Return (X, Y) of the center of cell containing provided text 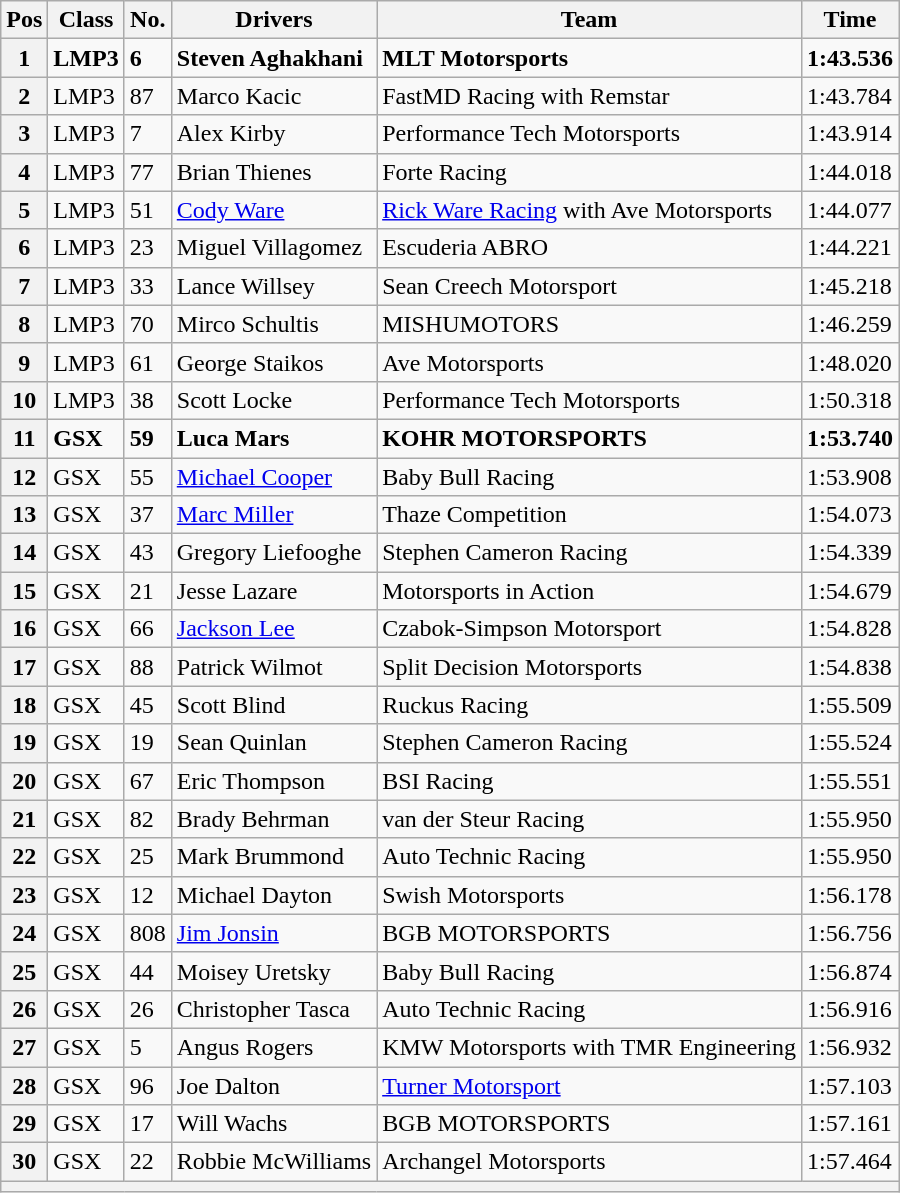
Luca Mars (274, 438)
Robbie McWilliams (274, 1162)
Angus Rogers (274, 1047)
BSI Racing (590, 781)
Jackson Lee (274, 629)
Moisey Uretsky (274, 971)
1:43.784 (850, 96)
1:54.679 (850, 591)
Michael Cooper (274, 477)
87 (148, 96)
Escuderia ABRO (590, 248)
88 (148, 667)
15 (24, 591)
Alex Kirby (274, 134)
82 (148, 819)
808 (148, 933)
1:56.932 (850, 1047)
1:50.318 (850, 400)
Pos (24, 20)
Sean Quinlan (274, 743)
1:56.916 (850, 1009)
1:44.018 (850, 172)
70 (148, 324)
MLT Motorsports (590, 58)
Patrick Wilmot (274, 667)
George Staikos (274, 362)
Motorsports in Action (590, 591)
67 (148, 781)
13 (24, 515)
Marco Kacic (274, 96)
2 (24, 96)
Brian Thienes (274, 172)
1:45.218 (850, 286)
van der Steur Racing (590, 819)
Split Decision Motorsports (590, 667)
Ave Motorsports (590, 362)
1:56.178 (850, 895)
1:55.509 (850, 705)
1:55.551 (850, 781)
77 (148, 172)
1:54.828 (850, 629)
28 (24, 1085)
51 (148, 210)
3 (24, 134)
1:57.464 (850, 1162)
61 (148, 362)
Scott Blind (274, 705)
29 (24, 1124)
Eric Thompson (274, 781)
Thaze Competition (590, 515)
Ruckus Racing (590, 705)
Marc Miller (274, 515)
Class (86, 20)
Swish Motorsports (590, 895)
Miguel Villagomez (274, 248)
43 (148, 553)
Steven Aghakhani (274, 58)
66 (148, 629)
Scott Locke (274, 400)
1:46.259 (850, 324)
KOHR MOTORSPORTS (590, 438)
27 (24, 1047)
Drivers (274, 20)
1:54.838 (850, 667)
20 (24, 781)
4 (24, 172)
Turner Motorsport (590, 1085)
1:44.221 (850, 248)
Joe Dalton (274, 1085)
45 (148, 705)
Jim Jonsin (274, 933)
37 (148, 515)
Michael Dayton (274, 895)
1 (24, 58)
No. (148, 20)
Team (590, 20)
8 (24, 324)
18 (24, 705)
1:57.103 (850, 1085)
14 (24, 553)
1:54.339 (850, 553)
55 (148, 477)
1:56.756 (850, 933)
Jesse Lazare (274, 591)
Mirco Schultis (274, 324)
1:57.161 (850, 1124)
44 (148, 971)
Gregory Liefooghe (274, 553)
1:48.020 (850, 362)
Cody Ware (274, 210)
96 (148, 1085)
10 (24, 400)
FastMD Racing with Remstar (590, 96)
33 (148, 286)
Brady Behrman (274, 819)
1:43.536 (850, 58)
59 (148, 438)
KMW Motorsports with TMR Engineering (590, 1047)
1:53.740 (850, 438)
9 (24, 362)
Mark Brummond (274, 857)
Will Wachs (274, 1124)
38 (148, 400)
1:53.908 (850, 477)
Rick Ware Racing with Ave Motorsports (590, 210)
Archangel Motorsports (590, 1162)
1:54.073 (850, 515)
MISHUMOTORS (590, 324)
24 (24, 933)
Czabok-Simpson Motorsport (590, 629)
30 (24, 1162)
1:43.914 (850, 134)
16 (24, 629)
11 (24, 438)
Forte Racing (590, 172)
Sean Creech Motorsport (590, 286)
1:44.077 (850, 210)
1:56.874 (850, 971)
Time (850, 20)
1:55.524 (850, 743)
Christopher Tasca (274, 1009)
Lance Willsey (274, 286)
